Search for the cell housing the specified text and yield its [x, y] center coordinate. 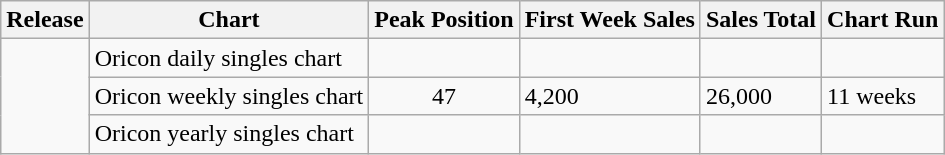
Chart [229, 20]
Oricon weekly singles chart [229, 96]
Sales Total [760, 20]
11 weeks [883, 96]
Peak Position [444, 20]
Release [45, 20]
Oricon yearly singles chart [229, 134]
47 [444, 96]
4,200 [610, 96]
26,000 [760, 96]
Oricon daily singles chart [229, 58]
Chart Run [883, 20]
First Week Sales [610, 20]
